For the text-containing cell, return its midpoint in (x, y) coordinate format. 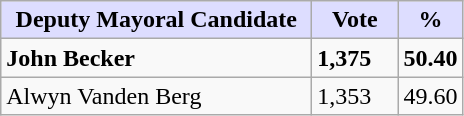
1,353 (355, 96)
Alwyn Vanden Berg (156, 96)
49.60 (430, 96)
John Becker (156, 58)
Deputy Mayoral Candidate (156, 20)
1,375 (355, 58)
% (430, 20)
Vote (355, 20)
50.40 (430, 58)
